Determine the [x, y] coordinate at the center of the cell enclosing the given text.  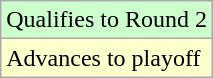
Advances to playoff [107, 58]
Qualifies to Round 2 [107, 20]
